Locate the cell with the specified text and output its [x, y] center coordinate. 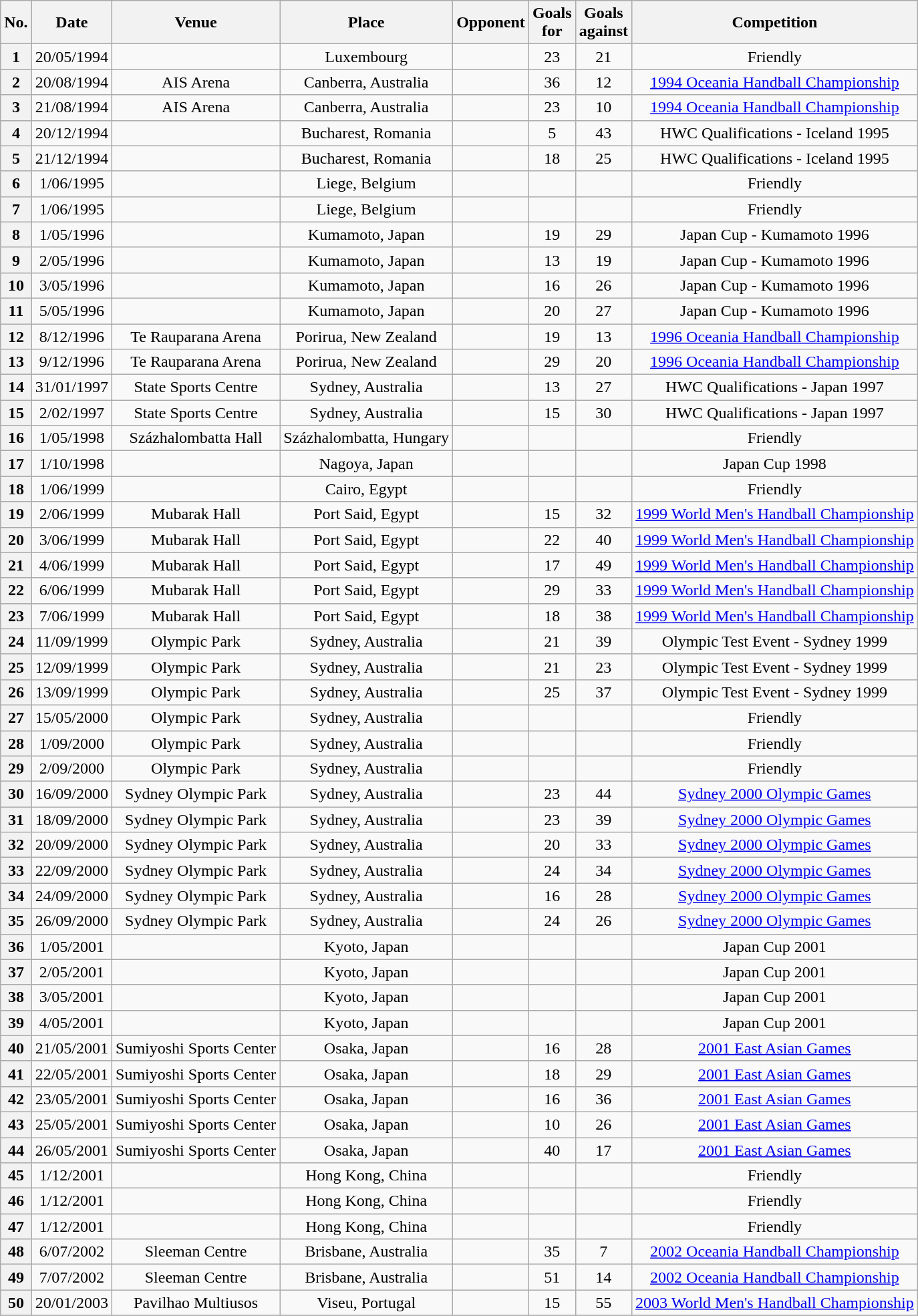
Venue [196, 23]
7/06/1999 [71, 616]
7/07/2002 [71, 1277]
3/05/2001 [71, 997]
6 [16, 184]
21/05/2001 [71, 1048]
1/05/2001 [71, 947]
Viseu, Portugal [366, 1303]
13/09/1999 [71, 692]
31/01/1997 [71, 387]
47 [16, 1226]
Százhalombatta, Hungary [366, 438]
1/10/1998 [71, 464]
Nagoya, Japan [366, 464]
2/06/1999 [71, 514]
22/09/2000 [71, 870]
1/09/2000 [71, 744]
6/06/1999 [71, 591]
23/05/2001 [71, 1099]
2 [16, 82]
4/06/1999 [71, 565]
Százhalombatta Hall [196, 438]
Cairo, Egypt [366, 489]
26/05/2001 [71, 1150]
11/09/1999 [71, 641]
Place [366, 23]
46 [16, 1201]
50 [16, 1303]
2003 World Men's Handball Championship [775, 1303]
Japan Cup 1998 [775, 464]
25/05/2001 [71, 1124]
8/12/1996 [71, 336]
Opponent [491, 23]
8 [16, 234]
1 [16, 57]
15/05/2000 [71, 717]
2/05/2001 [71, 972]
Goals against [603, 23]
21/12/1994 [71, 158]
3/05/1996 [71, 285]
1/05/1996 [71, 234]
24/09/2000 [71, 896]
3 [16, 108]
55 [603, 1303]
2/09/2000 [71, 769]
4 [16, 133]
21/08/1994 [71, 108]
42 [16, 1099]
41 [16, 1074]
48 [16, 1252]
1/06/1999 [71, 489]
Goals for [552, 23]
20/05/1994 [71, 57]
31 [16, 820]
20/12/1994 [71, 133]
Pavilhao Multiusos [196, 1303]
20/08/1994 [71, 82]
26/09/2000 [71, 921]
5/05/1996 [71, 311]
16/09/2000 [71, 794]
2/05/1996 [71, 260]
3/06/1999 [71, 540]
Luxembourg [366, 57]
Date [71, 23]
12/09/1999 [71, 667]
11 [16, 311]
2/02/1997 [71, 413]
9/12/1996 [71, 362]
Competition [775, 23]
4/05/2001 [71, 1023]
6/07/2002 [71, 1252]
22/05/2001 [71, 1074]
51 [552, 1277]
1/05/1998 [71, 438]
20/01/2003 [71, 1303]
20/09/2000 [71, 845]
45 [16, 1176]
No. [16, 23]
9 [16, 260]
18/09/2000 [71, 820]
